Determine the [X, Y] coordinate at the center of the cell enclosing the given text.  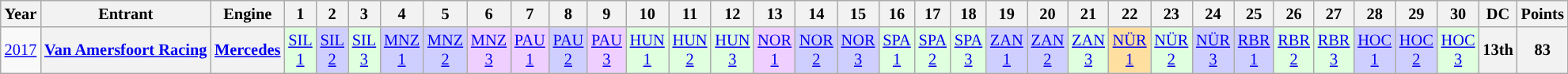
12 [732, 14]
6 [489, 14]
Points [1543, 14]
SPA3 [969, 50]
23 [1171, 14]
HOC3 [1458, 50]
SIL3 [364, 50]
MNZ1 [402, 50]
RBR3 [1334, 50]
11 [690, 14]
NÜR1 [1130, 50]
ZAN3 [1088, 50]
26 [1293, 14]
PAU2 [568, 50]
NOR1 [774, 50]
Engine [247, 14]
Entrant [125, 14]
MNZ3 [489, 50]
3 [364, 14]
Mercedes [247, 50]
4 [402, 14]
17 [932, 14]
21 [1088, 14]
Van Amersfoort Racing [125, 50]
7 [530, 14]
83 [1543, 50]
RBR1 [1254, 50]
HOC2 [1417, 50]
19 [1007, 14]
NOR2 [817, 50]
27 [1334, 14]
PAU3 [606, 50]
13th [1498, 50]
5 [445, 14]
ZAN2 [1048, 50]
30 [1458, 14]
HUN3 [732, 50]
24 [1213, 14]
22 [1130, 14]
14 [817, 14]
18 [969, 14]
NÜR3 [1213, 50]
29 [1417, 14]
9 [606, 14]
SIL1 [300, 50]
20 [1048, 14]
MNZ2 [445, 50]
SPA1 [896, 50]
13 [774, 14]
Year [21, 14]
NÜR2 [1171, 50]
PAU1 [530, 50]
8 [568, 14]
15 [858, 14]
HUN1 [647, 50]
16 [896, 14]
HUN2 [690, 50]
2 [332, 14]
25 [1254, 14]
NOR3 [858, 50]
1 [300, 14]
ZAN1 [1007, 50]
SPA2 [932, 50]
HOC1 [1374, 50]
RBR2 [1293, 50]
2017 [21, 50]
SIL2 [332, 50]
10 [647, 14]
DC [1498, 14]
28 [1374, 14]
